Search for the cell housing the specified text and yield its (x, y) center coordinate. 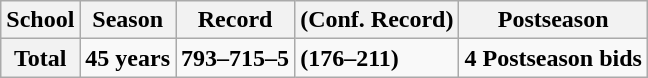
(Conf. Record) (377, 20)
4 Postseason bids (553, 58)
(176–211) (377, 58)
45 years (128, 58)
Postseason (553, 20)
School (40, 20)
793–715–5 (236, 58)
Total (40, 58)
Season (128, 20)
Record (236, 20)
